Output the [X, Y] coordinate of the center of the cell containing the given text.  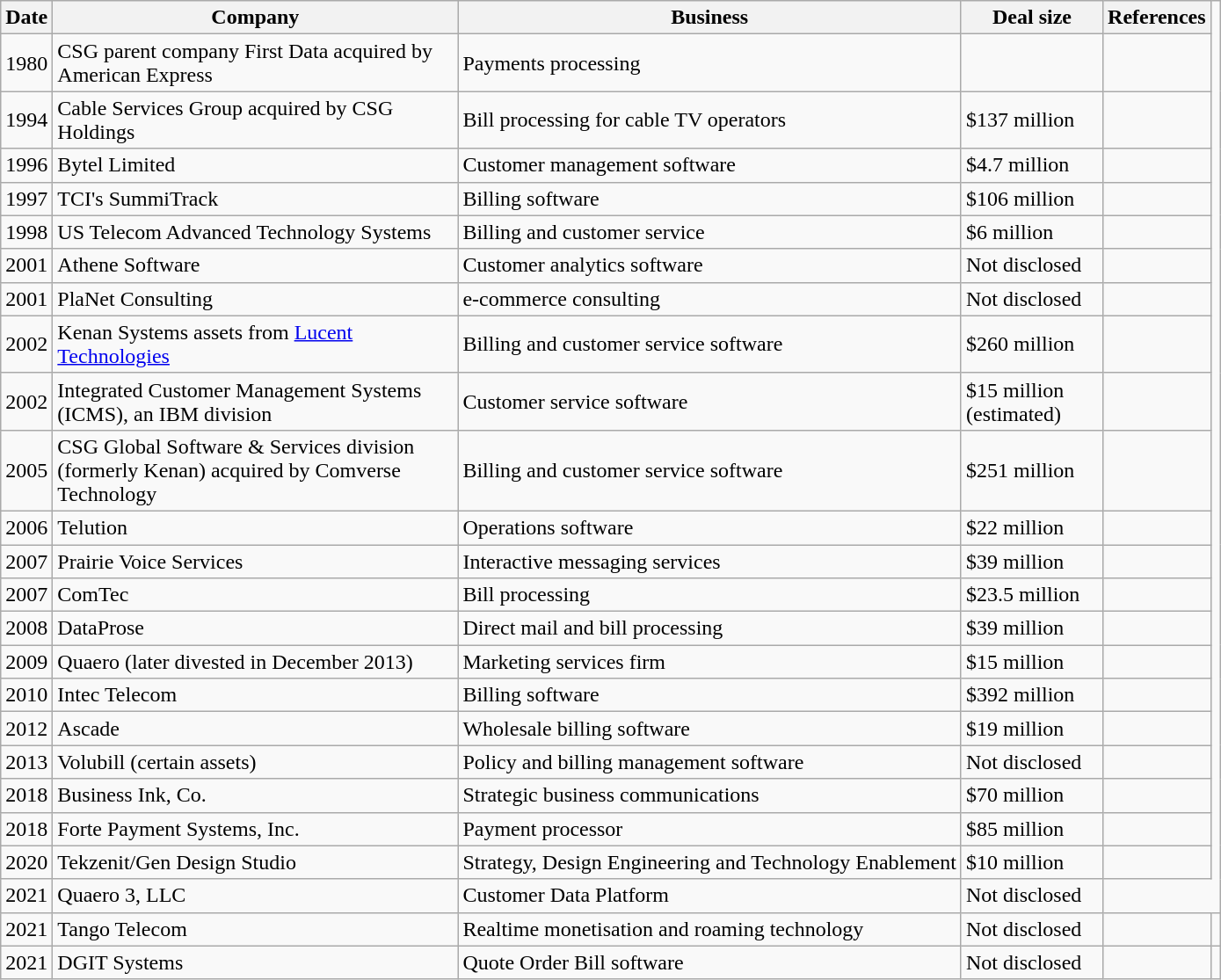
$4.7 million [1032, 165]
Tango Telecom [255, 929]
Operations software [710, 527]
Telution [255, 527]
Integrated Customer Management Systems (ICMS), an IBM division [255, 401]
Customer management software [710, 165]
CSG parent company First Data acquired by American Express [255, 63]
Strategy, Design Engineering and Technology Enablement [710, 862]
$15 million [1032, 662]
Wholesale billing software [710, 729]
PlaNet Consulting [255, 299]
Quote Order Bill software [710, 962]
$260 million [1032, 345]
$19 million [1032, 729]
Payments processing [710, 63]
Marketing services firm [710, 662]
Company [255, 18]
$251 million [1032, 470]
2012 [26, 729]
Business [710, 18]
Customer service software [710, 401]
Cable Services Group acquired by CSG Holdings [255, 120]
Policy and billing management software [710, 762]
Bill processing [710, 595]
Bytel Limited [255, 165]
Billing and customer service [710, 232]
Tekzenit/Gen Design Studio [255, 862]
Date [26, 18]
CSG Global Software & Services division (formerly Kenan) acquired by Comverse Technology [255, 470]
$23.5 million [1032, 595]
Forte Payment Systems, Inc. [255, 829]
Prairie Voice Services [255, 562]
Athene Software [255, 265]
Direct mail and bill processing [710, 628]
1996 [26, 165]
Quaero (later divested in December 2013) [255, 662]
$22 million [1032, 527]
2009 [26, 662]
Interactive messaging services [710, 562]
$70 million [1032, 795]
1998 [26, 232]
References [1157, 18]
Customer Data Platform [710, 896]
Bill processing for cable TV operators [710, 120]
Kenan Systems assets from Lucent Technologies [255, 345]
Payment processor [710, 829]
Business Ink, Co. [255, 795]
$106 million [1032, 199]
$392 million [1032, 695]
$15 million (estimated) [1032, 401]
$85 million [1032, 829]
2020 [26, 862]
1994 [26, 120]
DataProse [255, 628]
Deal size [1032, 18]
2013 [26, 762]
Quaero 3, LLC [255, 896]
DGIT Systems [255, 962]
2006 [26, 527]
Strategic business communications [710, 795]
2008 [26, 628]
Ascade [255, 729]
TCI's SummiTrack [255, 199]
e-commerce consulting [710, 299]
ComTec [255, 595]
Realtime monetisation and roaming technology [710, 929]
Intec Telecom [255, 695]
Customer analytics software [710, 265]
Volubill (certain assets) [255, 762]
$6 million [1032, 232]
$10 million [1032, 862]
US Telecom Advanced Technology Systems [255, 232]
2010 [26, 695]
1980 [26, 63]
2005 [26, 470]
1997 [26, 199]
$137 million [1032, 120]
